Search for the cell housing the specified text and yield its (x, y) center coordinate. 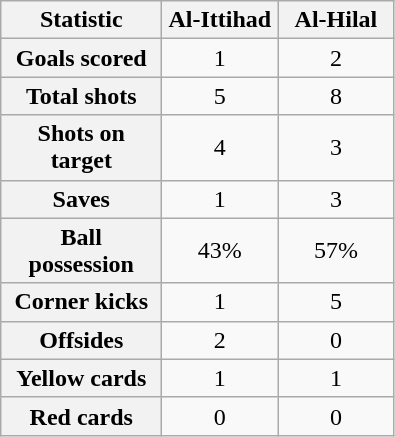
43% (220, 250)
Goals scored (82, 58)
Saves (82, 199)
8 (336, 96)
Ball possession (82, 250)
Total shots (82, 96)
57% (336, 250)
Shots on target (82, 148)
Statistic (82, 20)
Al-Ittihad (220, 20)
Yellow cards (82, 378)
Red cards (82, 416)
Corner kicks (82, 302)
Offsides (82, 340)
Al-Hilal (336, 20)
4 (220, 148)
